Detect which cell encompasses the target text, then output its [X, Y] center coordinate. 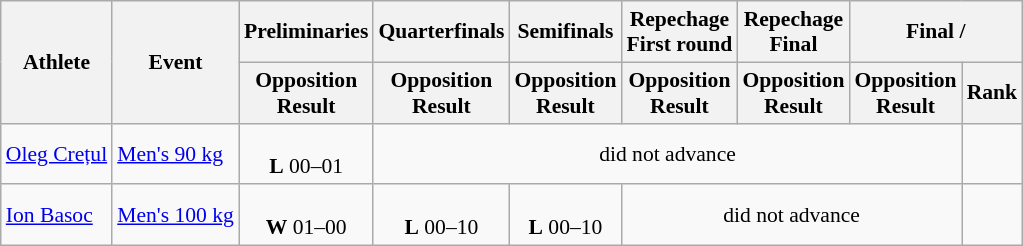
Ion Basoc [56, 216]
Final / [936, 32]
L 00–01 [306, 154]
Men's 90 kg [176, 154]
Athlete [56, 62]
RepechageFirst round [679, 32]
Quarterfinals [441, 32]
Men's 100 kg [176, 216]
W 01–00 [306, 216]
Preliminaries [306, 32]
Rank [992, 92]
Event [176, 62]
RepechageFinal [793, 32]
Oleg Crețul [56, 154]
Semifinals [565, 32]
